Return the (x, y) coordinate for the center point of the cell that contains the specified text.  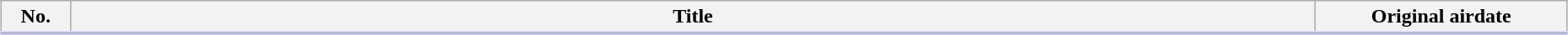
Original airdate (1441, 17)
No. (35, 17)
Title (693, 17)
